Locate the cell with the specified text and output its (X, Y) center coordinate. 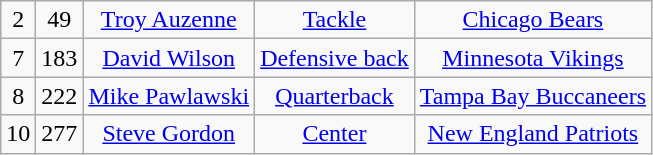
Chicago Bears (532, 20)
2 (18, 20)
Quarterback (335, 96)
Tackle (335, 20)
Mike Pawlawski (169, 96)
Tampa Bay Buccaneers (532, 96)
Minnesota Vikings (532, 58)
277 (60, 134)
Center (335, 134)
183 (60, 58)
Defensive back (335, 58)
Troy Auzenne (169, 20)
222 (60, 96)
7 (18, 58)
David Wilson (169, 58)
Steve Gordon (169, 134)
49 (60, 20)
8 (18, 96)
New England Patriots (532, 134)
10 (18, 134)
